Identify which cell holds the provided text, then report its [x, y] central coordinate. 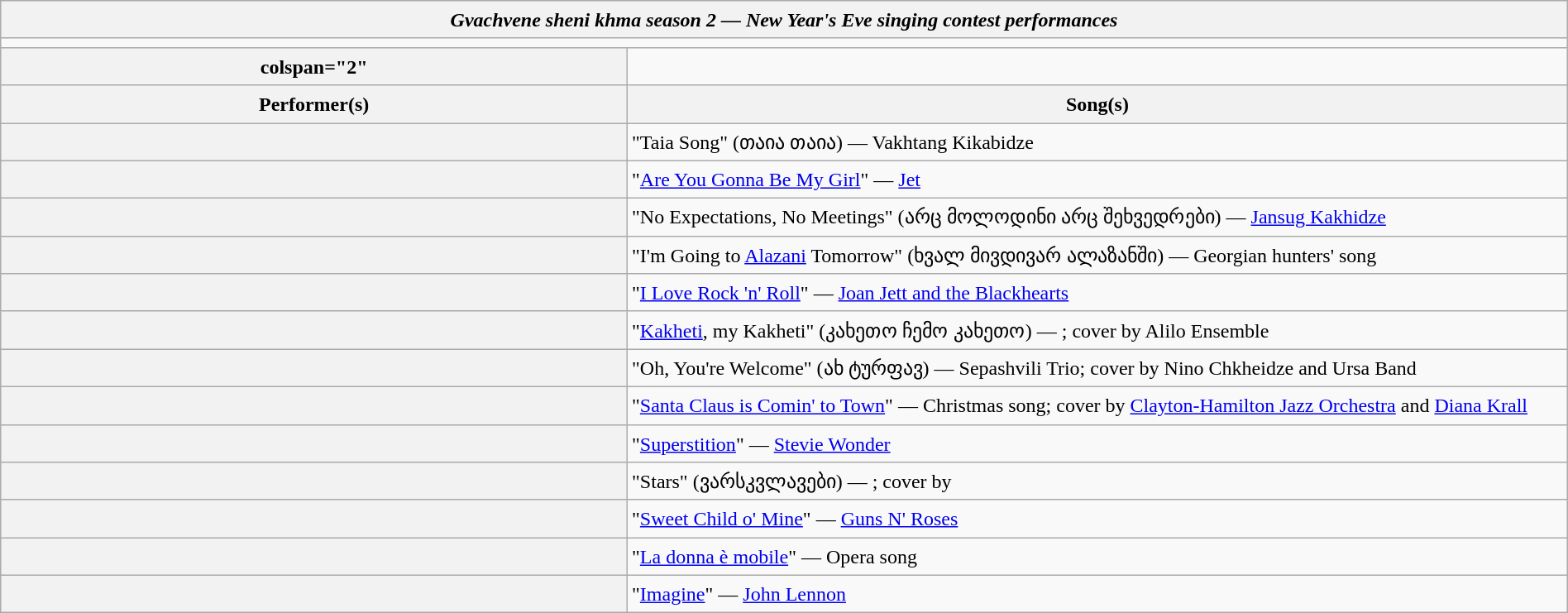
"Stars" (ვარსკვლავები) — ; cover by [1098, 481]
Gvachvene sheni khma season 2 — New Year's Eve singing contest performances [784, 20]
"Santa Claus is Comin' to Town" — Christmas song; cover by Clayton-Hamilton Jazz Orchestra and Diana Krall [1098, 405]
"I'm Going to Alazani Tomorrow" (ხვალ მივდივარ ალაზანში) — Georgian hunters' song [1098, 255]
"No Expectations, No Meetings" (არც მოლოდინი არც შეხვედრები) — Jansug Kakhidze [1098, 218]
"Imagine" — John Lennon [1098, 594]
colspan="2" [314, 66]
"Superstition" — Stevie Wonder [1098, 443]
"La donna è mobile" — Opera song [1098, 557]
Song(s) [1098, 104]
Performer(s) [314, 104]
"Are You Gonna Be My Girl" — Jet [1098, 180]
"I Love Rock 'n' Roll" — Joan Jett and the Blackhearts [1098, 293]
"Kakheti, my Kakheti" (კახეთო ჩემო კახეთო) — ; cover by Alilo Ensemble [1098, 330]
"Sweet Child o' Mine" — Guns N' Roses [1098, 519]
"Oh, You're Welcome" (ახ ტურფავ) — Sepashvili Trio; cover by Nino Chkheidze and Ursa Band [1098, 368]
"Taia Song" (თაია თაია) — Vakhtang Kikabidze [1098, 141]
